Extract the [X, Y] coordinate from the center of the cell holding the provided text.  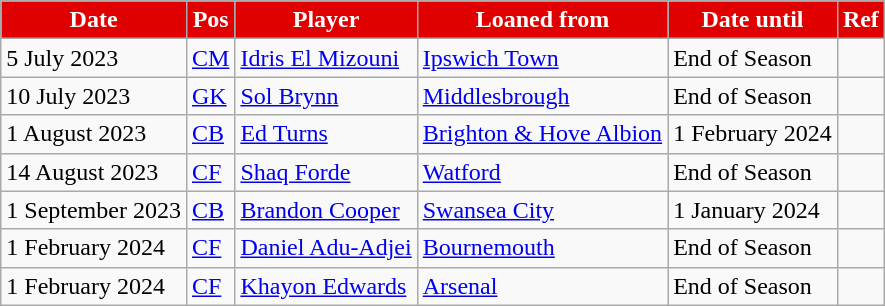
Arsenal [542, 286]
1 September 2023 [94, 210]
1 August 2023 [94, 134]
Date until [753, 20]
Watford [542, 172]
Player [326, 20]
Pos [210, 20]
Sol Brynn [326, 96]
Daniel Adu-Adjei [326, 248]
Date [94, 20]
5 July 2023 [94, 58]
GK [210, 96]
Khayon Edwards [326, 286]
Swansea City [542, 210]
Shaq Forde [326, 172]
Bournemouth [542, 248]
Idris El Mizouni [326, 58]
Ed Turns [326, 134]
CM [210, 58]
1 January 2024 [753, 210]
10 July 2023 [94, 96]
Brighton & Hove Albion [542, 134]
14 August 2023 [94, 172]
Middlesbrough [542, 96]
Ref [860, 20]
Loaned from [542, 20]
Ipswich Town [542, 58]
Brandon Cooper [326, 210]
